Extract the (X, Y) coordinate from the center of the cell holding the provided text.  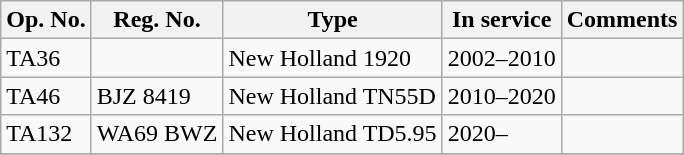
Reg. No. (157, 20)
New Holland 1920 (332, 58)
TA132 (46, 134)
Op. No. (46, 20)
TA46 (46, 96)
New Holland TN55D (332, 96)
2010–2020 (502, 96)
Comments (622, 20)
BJZ 8419 (157, 96)
Type (332, 20)
New Holland TD5.95 (332, 134)
2020– (502, 134)
2002–2010 (502, 58)
In service (502, 20)
WA69 BWZ (157, 134)
TA36 (46, 58)
